For the text-containing cell, return its midpoint in [X, Y] coordinate format. 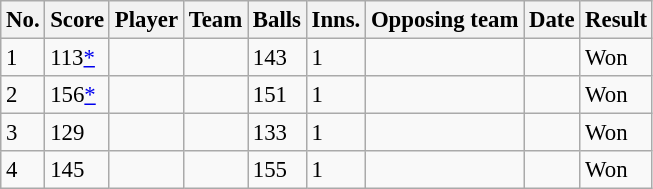
145 [78, 170]
4 [23, 170]
Score [78, 20]
No. [23, 20]
Result [616, 20]
Opposing team [445, 20]
Team [215, 20]
Inns. [336, 20]
2 [23, 95]
151 [278, 95]
113* [78, 58]
3 [23, 133]
Player [146, 20]
Balls [278, 20]
156* [78, 95]
Date [552, 20]
133 [278, 133]
155 [278, 170]
143 [278, 58]
129 [78, 133]
